Output the [x, y] coordinate of the center of the cell containing the given text.  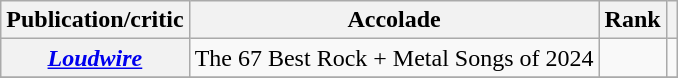
Publication/critic [95, 20]
Rank [632, 20]
The 67 Best Rock + Metal Songs of 2024 [394, 58]
Accolade [394, 20]
Loudwire [95, 58]
